Output the (x, y) coordinate of the center of the cell containing the given text.  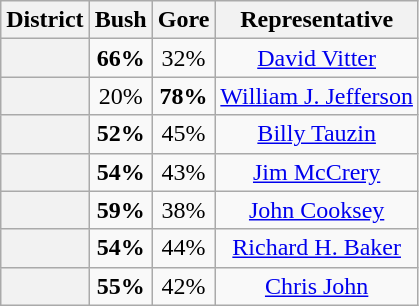
59% (120, 210)
52% (120, 134)
38% (184, 210)
44% (184, 248)
Gore (184, 20)
32% (184, 58)
45% (184, 134)
43% (184, 172)
John Cooksey (317, 210)
Billy Tauzin (317, 134)
78% (184, 96)
55% (120, 286)
42% (184, 286)
Richard H. Baker (317, 248)
66% (120, 58)
Representative (317, 20)
Chris John (317, 286)
District (45, 20)
William J. Jefferson (317, 96)
Bush (120, 20)
20% (120, 96)
Jim McCrery (317, 172)
David Vitter (317, 58)
